Identify which cell holds the provided text, then report its [x, y] central coordinate. 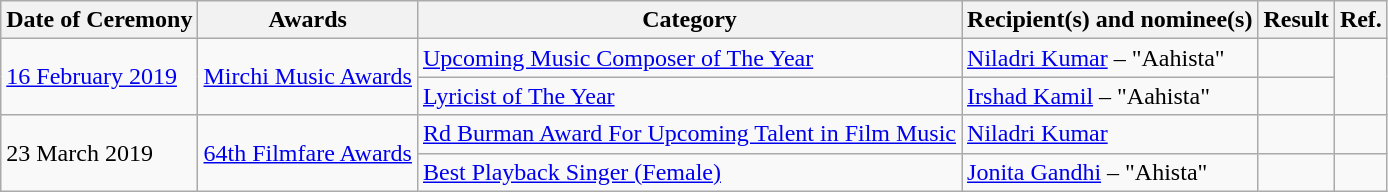
Jonita Gandhi – "Ahista" [1110, 172]
Lyricist of The Year [689, 96]
16 February 2019 [100, 77]
Result [1296, 20]
Niladri Kumar – "Aahista" [1110, 58]
Best Playback Singer (Female) [689, 172]
Mirchi Music Awards [308, 77]
Ref. [1360, 20]
64th Filmfare Awards [308, 153]
Date of Ceremony [100, 20]
Awards [308, 20]
Irshad Kamil – "Aahista" [1110, 96]
Rd Burman Award For Upcoming Talent in Film Music [689, 134]
Niladri Kumar [1110, 134]
Recipient(s) and nominee(s) [1110, 20]
Upcoming Music Composer of The Year [689, 58]
Category [689, 20]
23 March 2019 [100, 153]
